Extract the [X, Y] coordinate from the center of the cell holding the provided text.  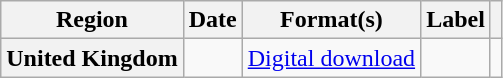
Label [456, 20]
Region [92, 20]
Digital download [331, 58]
Date [212, 20]
Format(s) [331, 20]
United Kingdom [92, 58]
